Locate the cell with the specified text and output its (X, Y) center coordinate. 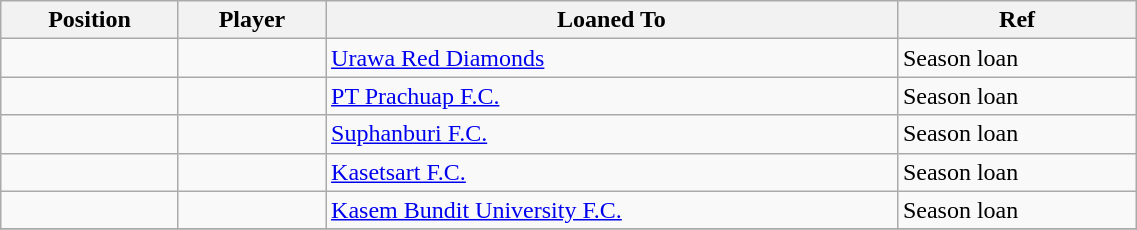
Kasetsart F.C. (612, 172)
Urawa Red Diamonds (612, 58)
Position (90, 20)
Ref (1016, 20)
Loaned To (612, 20)
Suphanburi F.C. (612, 134)
Kasem Bundit University F.C. (612, 210)
PT Prachuap F.C. (612, 96)
Player (252, 20)
